Provide the [x, y] coordinate of the cell's center where the given text is located.  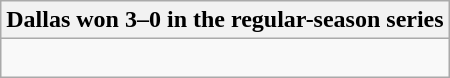
Dallas won 3–0 in the regular-season series [225, 20]
